Determine the (x, y) coordinate at the center of the cell enclosing the given text.  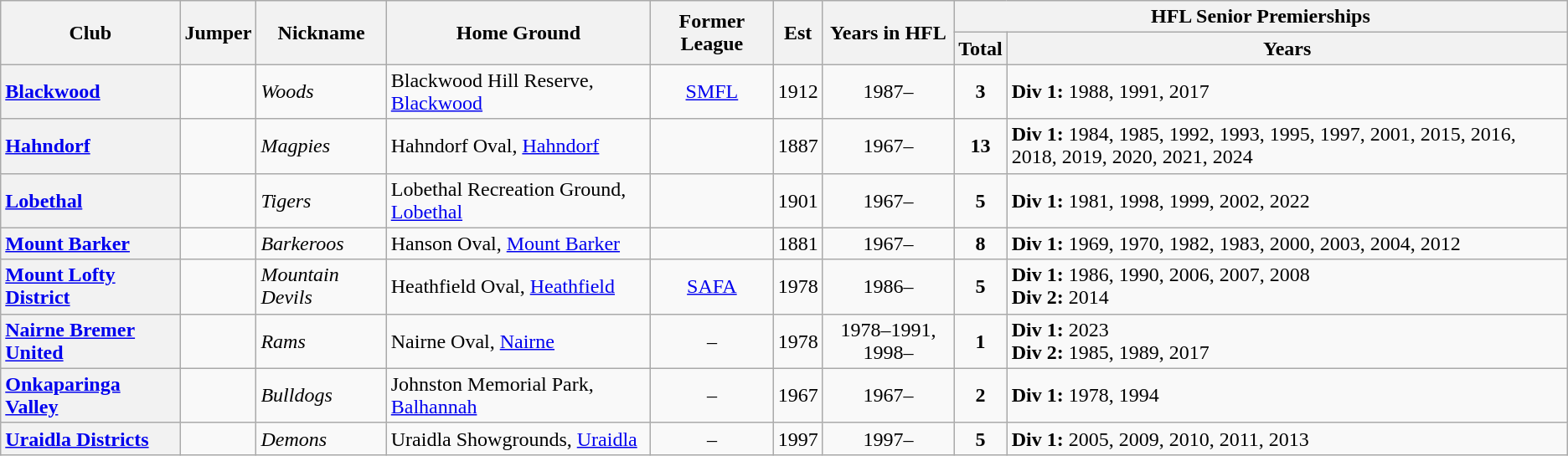
Blackwood (90, 92)
Div 1: 1988, 1991, 2017 (1287, 92)
Div 1: 1984, 1985, 1992, 1993, 1995, 1997, 2001, 2015, 2016, 2018, 2019, 2020, 2021, 2024 (1287, 146)
Total (981, 49)
Jumper (218, 33)
Heathfield Oval, Heathfield (518, 286)
Hanson Oval, Mount Barker (518, 243)
1881 (797, 243)
1 (981, 341)
Mount Barker (90, 243)
Bulldogs (322, 395)
1887 (797, 146)
Uraidla Showgrounds, Uraidla (518, 438)
Years in HFL (888, 33)
1987– (888, 92)
1997– (888, 438)
Club (90, 33)
13 (981, 146)
Div 1: 1986, 1990, 2006, 2007, 2008Div 2: 2014 (1287, 286)
Rams (322, 341)
Barkeroos (322, 243)
SAFA (712, 286)
Magpies (322, 146)
2 (981, 395)
Div 1: 2005, 2009, 2010, 2011, 2013 (1287, 438)
Uraidla Districts (90, 438)
Years (1287, 49)
Mountain Devils (322, 286)
1986– (888, 286)
Home Ground (518, 33)
1997 (797, 438)
Div 1: 1978, 1994 (1287, 395)
Mount Lofty District (90, 286)
Hahndorf Oval, Hahndorf (518, 146)
Demons (322, 438)
1901 (797, 201)
Blackwood Hill Reserve, Blackwood (518, 92)
1967 (797, 395)
Lobethal Recreation Ground, Lobethal (518, 201)
3 (981, 92)
Tigers (322, 201)
Nairne Oval, Nairne (518, 341)
Nairne Bremer United (90, 341)
Johnston Memorial Park, Balhannah (518, 395)
1912 (797, 92)
Hahndorf (90, 146)
Lobethal (90, 201)
8 (981, 243)
Nickname (322, 33)
Est (797, 33)
Woods (322, 92)
Div 1: 1981, 1998, 1999, 2002, 2022 (1287, 201)
Former League (712, 33)
HFL Senior Premierships (1261, 17)
SMFL (712, 92)
Onkaparinga Valley (90, 395)
Div 1: 2023Div 2: 1985, 1989, 2017 (1287, 341)
Div 1: 1969, 1970, 1982, 1983, 2000, 2003, 2004, 2012 (1287, 243)
1978–1991, 1998– (888, 341)
